Detect which cell encompasses the target text, then output its [X, Y] center coordinate. 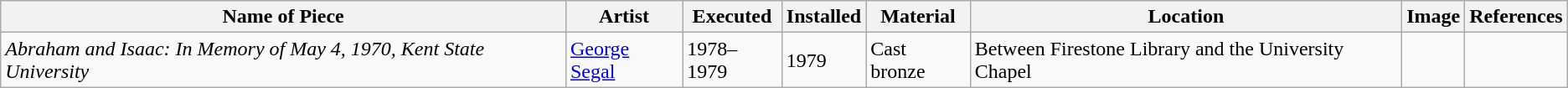
References [1516, 17]
1978–1979 [732, 60]
George Segal [623, 60]
1979 [823, 60]
Between Firestone Library and the University Chapel [1186, 60]
Artist [623, 17]
Image [1434, 17]
Location [1186, 17]
Name of Piece [283, 17]
Cast bronze [918, 60]
Installed [823, 17]
Material [918, 17]
Executed [732, 17]
Abraham and Isaac: In Memory of May 4, 1970, Kent State University [283, 60]
